Extract the [x, y] coordinate from the center of the cell holding the provided text.  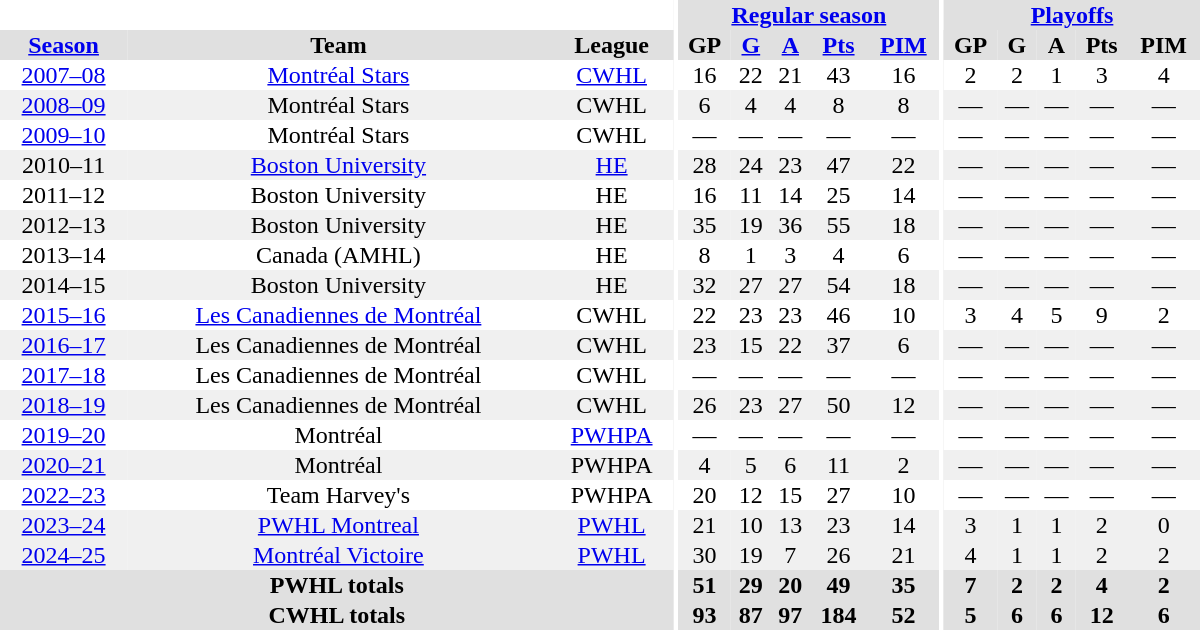
2013–14 [64, 255]
32 [704, 285]
Season [64, 45]
9 [1102, 315]
2019–20 [64, 435]
2009–10 [64, 135]
50 [838, 405]
36 [790, 225]
2016–17 [64, 345]
CWHL totals [337, 615]
49 [838, 585]
0 [1164, 525]
37 [838, 345]
46 [838, 315]
87 [750, 615]
30 [704, 555]
2007–08 [64, 75]
2023–24 [64, 525]
2010–11 [64, 165]
2012–13 [64, 225]
Regular season [809, 15]
PWHL Montreal [338, 525]
2020–21 [64, 465]
52 [904, 615]
2011–12 [64, 195]
2008–09 [64, 105]
184 [838, 615]
Playoffs [1072, 15]
League [612, 45]
Team [338, 45]
13 [790, 525]
28 [704, 165]
25 [838, 195]
97 [790, 615]
2015–16 [64, 315]
24 [750, 165]
54 [838, 285]
47 [838, 165]
2022–23 [64, 495]
93 [704, 615]
55 [838, 225]
Team Harvey's [338, 495]
2024–25 [64, 555]
Canada (AMHL) [338, 255]
29 [750, 585]
Montréal Victoire [338, 555]
43 [838, 75]
2014–15 [64, 285]
2017–18 [64, 375]
51 [704, 585]
PWHL totals [337, 585]
2018–19 [64, 405]
